Output the [X, Y] coordinate of the center of the cell containing the given text.  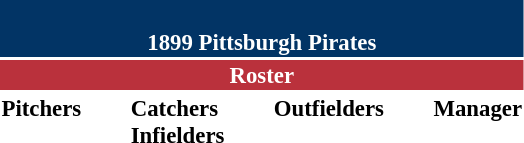
Roster [262, 75]
1899 Pittsburgh Pirates [262, 28]
